Return the [x, y] coordinate for the center point of the cell that contains the specified text.  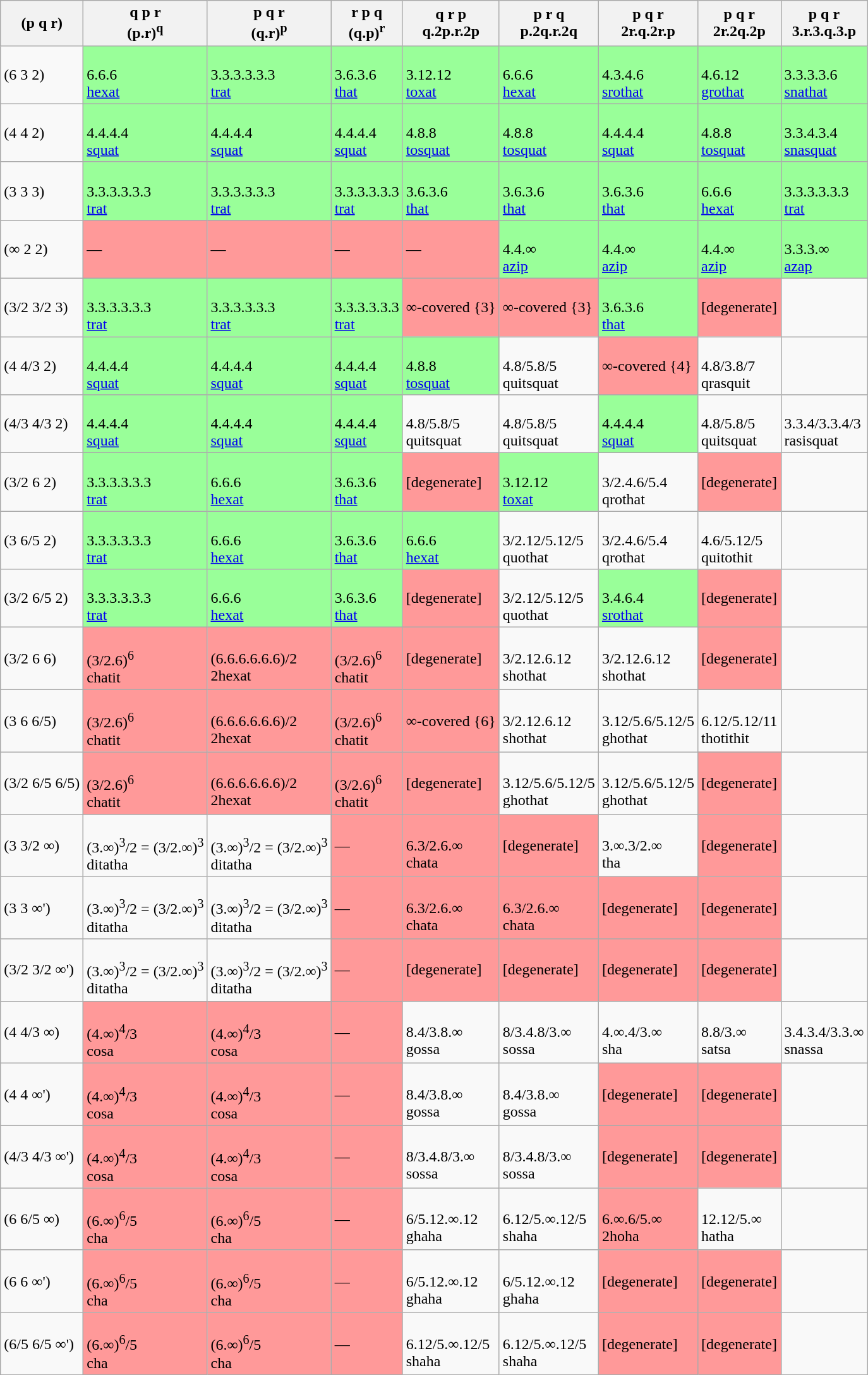
(3/2 6/5 6/5) [42, 784]
p q r(q.r)p [269, 23]
4.6.12grothat [739, 75]
4.8/3.8/7qrasquit [739, 366]
(6/5 6/5 ∞') [42, 1343]
(3/2 3/2 3) [42, 308]
(3/2 6 6) [42, 658]
p q r3.r.3.q.3.p [824, 23]
q p r(p.r)q [145, 23]
3.3.4.3.4snasquat [824, 133]
(3/2 3/2 ∞') [42, 971]
∞-covered {6} [451, 720]
(4 4/3 ∞) [42, 1033]
(4 4 2) [42, 133]
(3 6/5 2) [42, 540]
(6 6 ∞') [42, 1281]
12.12/5.∞hatha [739, 1220]
3.4.3.4/3.3.∞snassa [824, 1033]
(6 3 2) [42, 75]
3.3.3.∞azap [824, 249]
8.8/3.∞satsa [739, 1033]
4.3.4.6srothat [648, 75]
(3 3 ∞') [42, 907]
∞-covered {4} [648, 366]
(4/3 4/3 ∞') [42, 1156]
3.4.6.4srothat [648, 598]
p q r2r.q.2r.p [648, 23]
6.∞.6/5.∞2hoha [648, 1220]
(6 6/5 ∞) [42, 1220]
(3 3/2 ∞) [42, 845]
6.12/5.12/11thotithit [739, 720]
(∞ 2 2) [42, 249]
r p q(q.p)r [366, 23]
(3/2 6 2) [42, 482]
(3 6 6/5) [42, 720]
3.3.3.3.6snathat [824, 75]
4.∞.4/3.∞sha [648, 1033]
p r qp.2q.r.2q [548, 23]
q r pq.2p.r.2p [451, 23]
(4 4/3 2) [42, 366]
3.3.4/3.3.4/3rasisquat [824, 424]
(3/2 6/5 2) [42, 598]
(4/3 4/3 2) [42, 424]
(4 4 ∞') [42, 1094]
3.∞.3/2.∞tha [648, 845]
p q r 2r.2q.2p [739, 23]
4.6/5.12/5quitothit [739, 540]
(3 3 3) [42, 191]
(p q r) [42, 23]
